Scan for the cell matching the given text and deliver its (X, Y) coordinate at center. 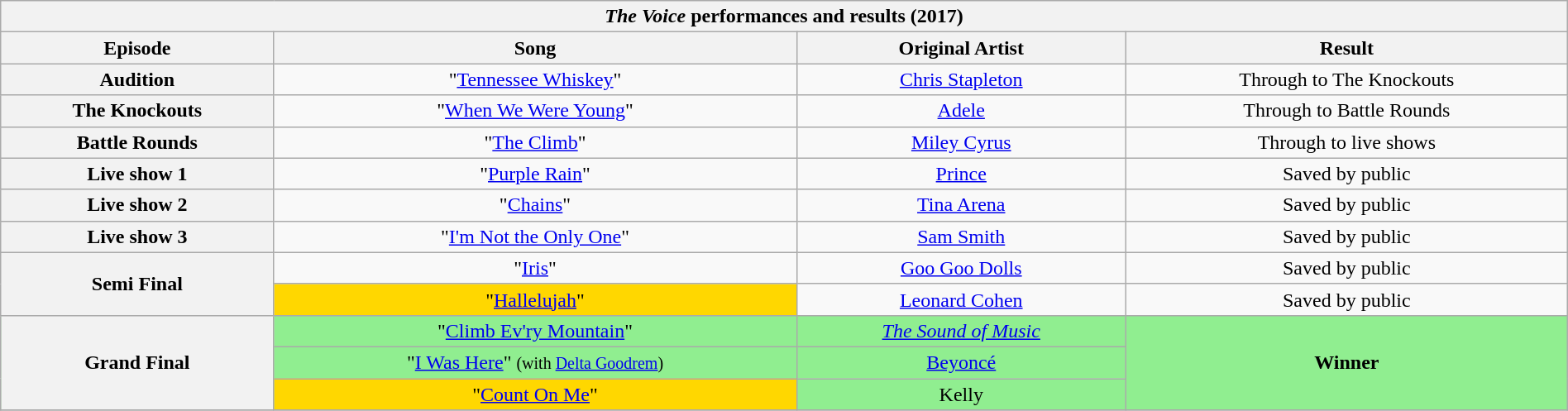
Sam Smith (961, 237)
Live show 3 (137, 237)
Battle Rounds (137, 142)
Song (535, 48)
Semi Final (137, 284)
Prince (961, 174)
"Tennessee Whiskey" (535, 79)
Grand Final (137, 362)
Original Artist (961, 48)
Live show 1 (137, 174)
"Count On Me" (535, 394)
"I'm Not the Only One" (535, 237)
Through to The Knockouts (1346, 79)
"Iris" (535, 268)
Result (1346, 48)
Beyoncé (961, 362)
Tina Arena (961, 205)
Adele (961, 111)
"Chains" (535, 205)
"When We Were Young" (535, 111)
Kelly (961, 394)
Live show 2 (137, 205)
Winner (1346, 362)
The Sound of Music (961, 331)
Goo Goo Dolls (961, 268)
Audition (137, 79)
Miley Cyrus (961, 142)
Episode (137, 48)
The Knockouts (137, 111)
"The Climb" (535, 142)
"Hallelujah" (535, 299)
"I Was Here" (with Delta Goodrem) (535, 362)
Leonard Cohen (961, 299)
Through to live shows (1346, 142)
"Purple Rain" (535, 174)
Through to Battle Rounds (1346, 111)
"Climb Ev'ry Mountain" (535, 331)
Chris Stapleton (961, 79)
The Voice performances and results (2017) (784, 17)
